Capture the cell that displays the provided text and extract its [X, Y] central coordinate. 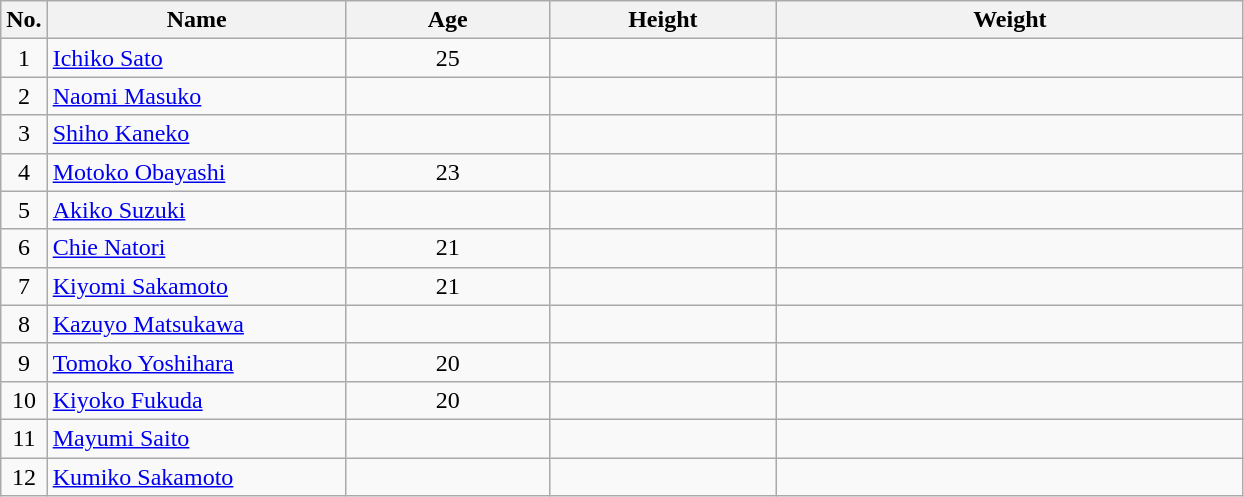
9 [24, 362]
Tomoko Yoshihara [196, 362]
10 [24, 400]
Shiho Kaneko [196, 134]
2 [24, 96]
Motoko Obayashi [196, 172]
No. [24, 20]
Kumiko Sakamoto [196, 477]
6 [24, 248]
Chie Natori [196, 248]
8 [24, 324]
23 [448, 172]
1 [24, 58]
4 [24, 172]
Name [196, 20]
11 [24, 438]
12 [24, 477]
5 [24, 210]
7 [24, 286]
Kazuyo Matsukawa [196, 324]
Mayumi Saito [196, 438]
25 [448, 58]
3 [24, 134]
Akiko Suzuki [196, 210]
Height [662, 20]
Ichiko Sato [196, 58]
Weight [1010, 20]
Kiyomi Sakamoto [196, 286]
Naomi Masuko [196, 96]
Kiyoko Fukuda [196, 400]
Age [448, 20]
